Return the [X, Y] coordinate for the center point of the cell that contains the specified text.  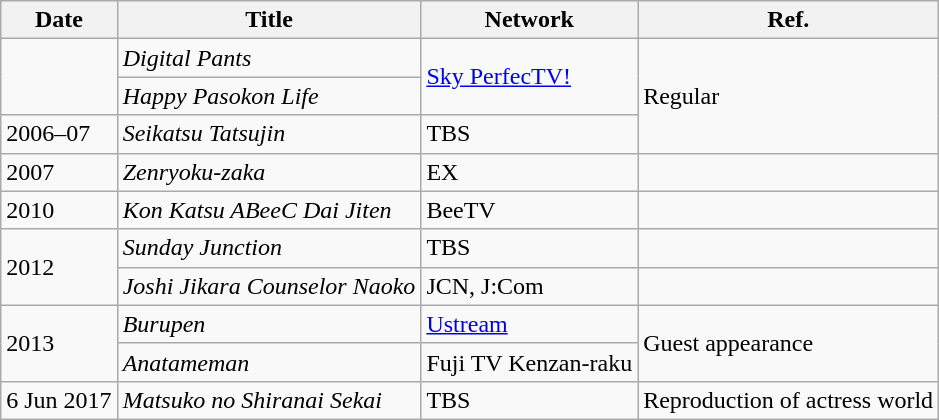
2013 [59, 343]
Kon Katsu ABeeC Dai Jiten [269, 210]
Network [530, 20]
6 Jun 2017 [59, 400]
Ustream [530, 324]
Joshi Jikara Counselor Naoko [269, 286]
Burupen [269, 324]
2006–07 [59, 134]
2010 [59, 210]
Reproduction of actress world [788, 400]
Digital Pants [269, 58]
Anatameman [269, 362]
Title [269, 20]
BeeTV [530, 210]
Regular [788, 96]
Guest appearance [788, 343]
Fuji TV Kenzan-raku [530, 362]
Sunday Junction [269, 248]
Seikatsu Tatsujin [269, 134]
2007 [59, 172]
Matsuko no Shiranai Sekai [269, 400]
Sky PerfecTV! [530, 77]
Zenryoku-zaka [269, 172]
2012 [59, 267]
EX [530, 172]
JCN, J:Com [530, 286]
Ref. [788, 20]
Date [59, 20]
Happy Pasokon Life [269, 96]
